Provide the [x, y] coordinate of the cell's center where the given text is located.  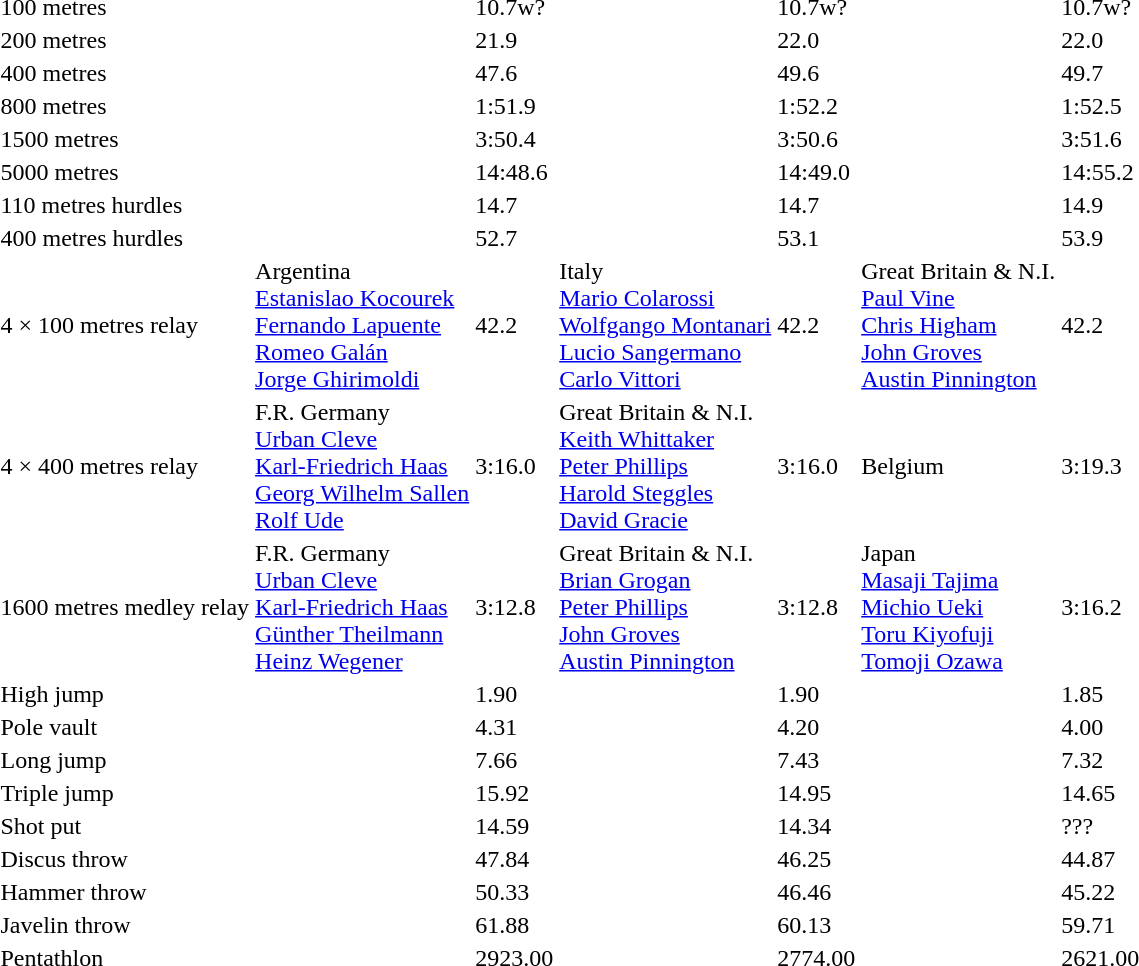
61.88 [514, 925]
14:49.0 [816, 172]
1:51.9 [514, 106]
50.33 [514, 892]
49.6 [816, 73]
47.6 [514, 73]
4.20 [816, 727]
46.25 [816, 859]
14.59 [514, 826]
7.66 [514, 760]
F.R. GermanyUrban CleveKarl-Friedrich HaasGeorg Wilhelm SallenRolf Ude [362, 466]
52.7 [514, 238]
3:50.6 [816, 139]
4.31 [514, 727]
14:48.6 [514, 172]
3:50.4 [514, 139]
F.R. GermanyUrban CleveKarl-Friedrich HaasGünther TheilmannHeinz Wegener [362, 607]
60.13 [816, 925]
53.1 [816, 238]
7.43 [816, 760]
Belgium [958, 466]
15.92 [514, 793]
Great Britain & N.I.Keith WhittakerPeter PhillipsHarold StegglesDavid Gracie [666, 466]
47.84 [514, 859]
ItalyMario ColarossiWolfgango MontanariLucio SangermanoCarlo Vittori [666, 325]
Great Britain & N.I.Brian GroganPeter PhillipsJohn GrovesAustin Pinnington [666, 607]
1:52.2 [816, 106]
JapanMasaji TajimaMichio UekiToru KiyofujiTomoji Ozawa [958, 607]
Great Britain & N.I.Paul VineChris HighamJohn GrovesAustin Pinnington [958, 325]
22.0 [816, 40]
21.9 [514, 40]
14.34 [816, 826]
46.46 [816, 892]
14.95 [816, 793]
ArgentinaEstanislao KocourekFernando LapuenteRomeo GalánJorge Ghirimoldi [362, 325]
